Detect which cell encompasses the target text, then output its (x, y) center coordinate. 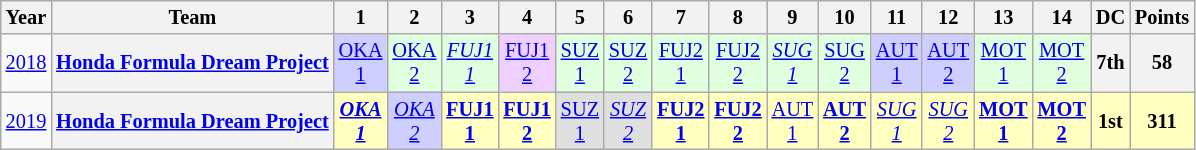
2 (414, 17)
4 (528, 17)
12 (948, 17)
311 (1162, 121)
10 (844, 17)
58 (1162, 63)
2018 (26, 63)
11 (897, 17)
9 (793, 17)
DC (1110, 17)
5 (580, 17)
3 (470, 17)
6 (628, 17)
Points (1162, 17)
7 (680, 17)
1 (361, 17)
7th (1110, 63)
1st (1110, 121)
13 (1003, 17)
14 (1061, 17)
2019 (26, 121)
Team (192, 17)
Year (26, 17)
8 (738, 17)
